Return [x, y] of the center of cell containing provided text 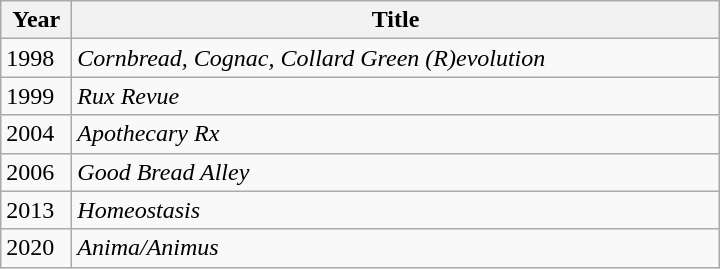
Apothecary Rx [396, 134]
Homeostasis [396, 210]
Title [396, 20]
1998 [36, 58]
Cornbread, Cognac, Collard Green (R)evolution [396, 58]
Good Bread Alley [396, 172]
Year [36, 20]
2020 [36, 248]
2013 [36, 210]
1999 [36, 96]
Anima/Animus [396, 248]
2004 [36, 134]
Rux Revue [396, 96]
2006 [36, 172]
